Output the (x, y) coordinate of the center of the cell containing the given text.  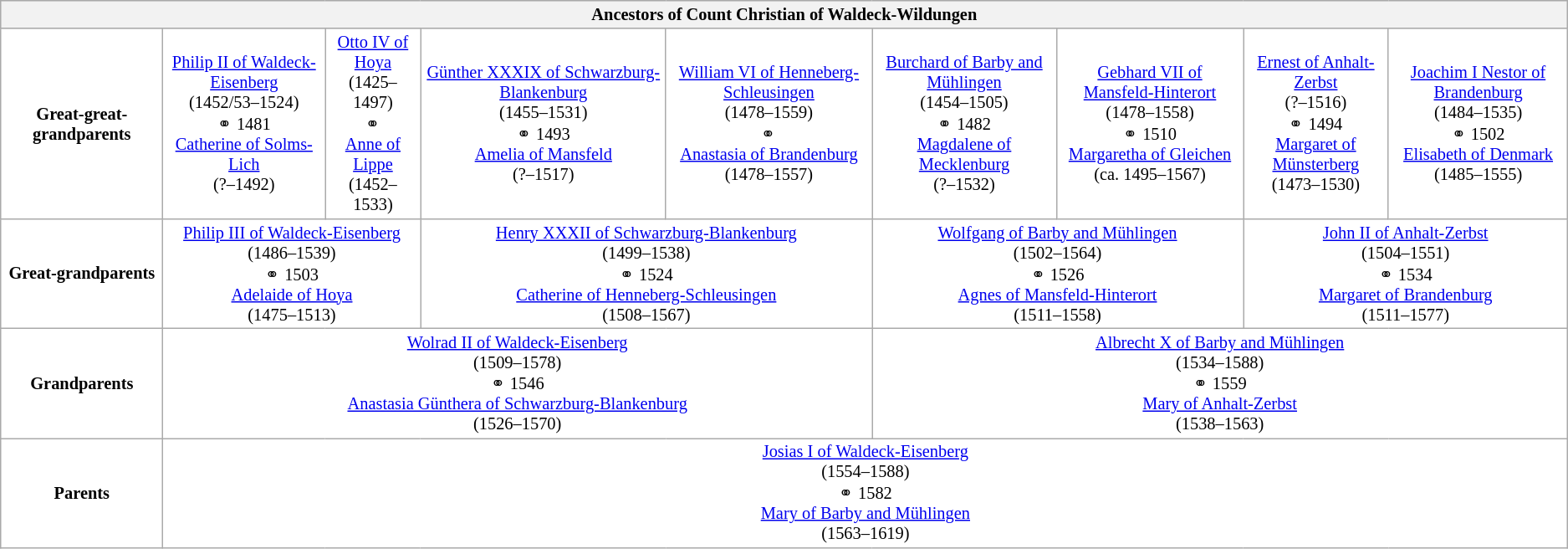
Burchard of Barby and Mühlingen(1454–1505)⚭ 1482Magdalene of Mecklenburg(?–1532) (963, 124)
Günther XXXIX of Schwarzburg-Blankenburg(1455–1531)⚭ 1493Amelia of Mansfeld(?–1517) (544, 124)
William VI of Henneberg-Schleusingen(1478–1559)⚭Anastasia of Brandenburg(1478–1557) (769, 124)
Philip III of Waldeck-Eisenberg(1486–1539)⚭ 1503Adelaide of Hoya(1475–1513) (292, 273)
Great-great-grandparents (82, 124)
Josias I of Waldeck-Eisenberg(1554–1588)⚭ 1582Mary of Barby and Mühlingen(1563–1619) (866, 492)
Grandparents (82, 383)
Wolfgang of Barby and Mühlingen(1502–1564)⚭ 1526Agnes of Mansfeld-Hinterort(1511–1558) (1057, 273)
Otto IV of Hoya(1425–1497)⚭Anne of Lippe(1452–1533) (373, 124)
Henry XXXII of Schwarzburg-Blankenburg(1499–1538)⚭ 1524Catherine of Henneberg-Schleusingen(1508–1567) (646, 273)
Philip II of Waldeck-Eisenberg(1452/53–1524)⚭ 1481Catherine of Solms-Lich(?–1492) (244, 124)
Joachim I Nestor of Brandenburg(1484–1535)⚭ 1502Elisabeth of Denmark(1485–1555) (1479, 124)
Wolrad II of Waldeck-Eisenberg(1509–1578)⚭ 1546Anastasia Günthera of Schwarzburg-Blankenburg(1526–1570) (518, 383)
Albrecht X of Barby and Mühlingen(1534–1588)⚭ 1559Mary of Anhalt-Zerbst(1538–1563) (1219, 383)
Parents (82, 492)
Gebhard VII of Mansfeld-Hinterort(1478–1558)⚭ 1510Margaretha of Gleichen(ca. 1495–1567) (1149, 124)
John II of Anhalt-Zerbst(1504–1551)⚭ 1534Margaret of Brandenburg(1511–1577) (1406, 273)
Ancestors of Count Christian of Waldeck-Wildungen (784, 14)
Great-grandparents (82, 273)
Ernest of Anhalt-Zerbst(?–1516)⚭ 1494Margaret of Münsterberg(1473–1530) (1316, 124)
